Return (x, y) of the center of cell containing provided text 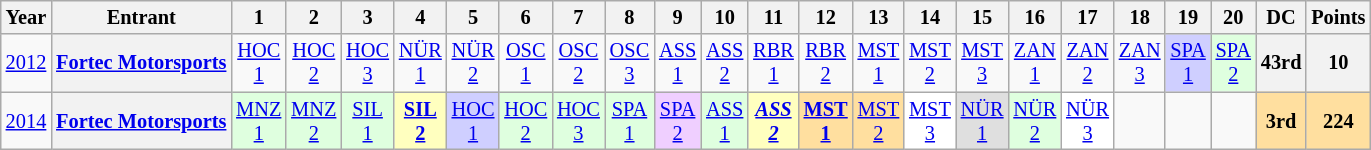
1 (258, 17)
11 (773, 17)
4 (420, 17)
16 (1034, 17)
RBR2 (826, 63)
RBR1 (773, 63)
8 (630, 17)
13 (879, 17)
15 (982, 17)
MNZ1 (258, 121)
OSC3 (630, 63)
7 (578, 17)
3 (368, 17)
2012 (26, 63)
OSC2 (578, 63)
3rd (1281, 121)
224 (1338, 121)
43rd (1281, 63)
Points (1338, 17)
9 (678, 17)
OSC1 (526, 63)
Year (26, 17)
5 (474, 17)
2014 (26, 121)
SIL1 (368, 121)
12 (826, 17)
17 (1088, 17)
ZAN3 (1140, 63)
MNZ2 (314, 121)
19 (1188, 17)
SIL2 (420, 121)
Entrant (141, 17)
18 (1140, 17)
14 (930, 17)
2 (314, 17)
6 (526, 17)
ZAN2 (1088, 63)
DC (1281, 17)
NÜR3 (1088, 121)
ZAN1 (1034, 63)
20 (1234, 17)
